Capture the cell that displays the provided text and extract its (X, Y) central coordinate. 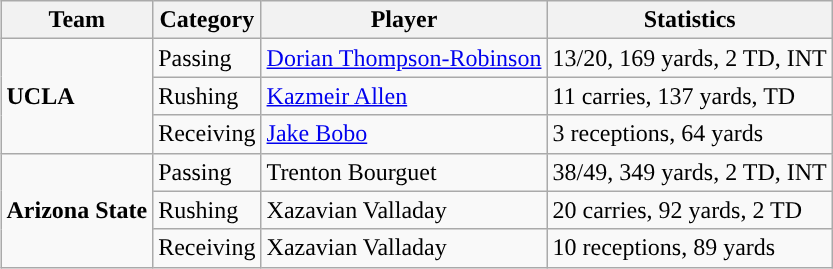
UCLA (77, 96)
Dorian Thompson-Robinson (404, 58)
Jake Bobo (404, 134)
20 carries, 92 yards, 2 TD (690, 210)
Statistics (690, 20)
Trenton Bourguet (404, 172)
11 carries, 137 yards, TD (690, 96)
Category (207, 20)
Arizona State (77, 210)
Player (404, 20)
10 receptions, 89 yards (690, 248)
Kazmeir Allen (404, 96)
13/20, 169 yards, 2 TD, INT (690, 58)
Team (77, 20)
3 receptions, 64 yards (690, 134)
38/49, 349 yards, 2 TD, INT (690, 172)
